Return the [x, y] coordinate for the center point of the cell that contains the specified text.  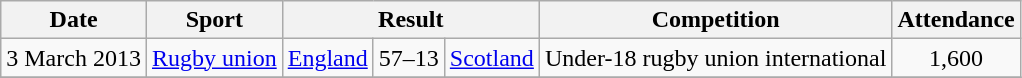
England [328, 58]
Under-18 rugby union international [715, 58]
Rugby union [214, 58]
1,600 [956, 58]
Scotland [492, 58]
Attendance [956, 20]
57–13 [408, 58]
Competition [715, 20]
Result [410, 20]
3 March 2013 [74, 58]
Sport [214, 20]
Date [74, 20]
